Output the [X, Y] coordinate of the center of the cell containing the given text.  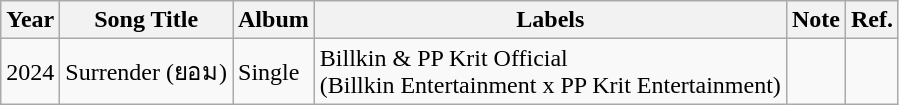
Ref. [872, 20]
Surrender (ยอม) [146, 72]
Billkin & PP Krit Official(Billkin Entertainment x PP Krit Entertainment) [550, 72]
Note [816, 20]
Labels [550, 20]
Single [273, 72]
2024 [30, 72]
Song Title [146, 20]
Year [30, 20]
Album [273, 20]
